Provide the [X, Y] coordinate of the cell's center where the given text is located.  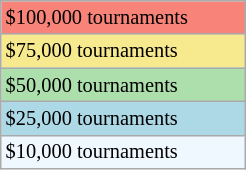
$100,000 tournaments [124, 17]
$75,000 tournaments [124, 51]
$50,000 tournaments [124, 85]
$25,000 tournaments [124, 118]
$10,000 tournaments [124, 152]
